From the cell containing the given text, extract its center point as [x, y] coordinate. 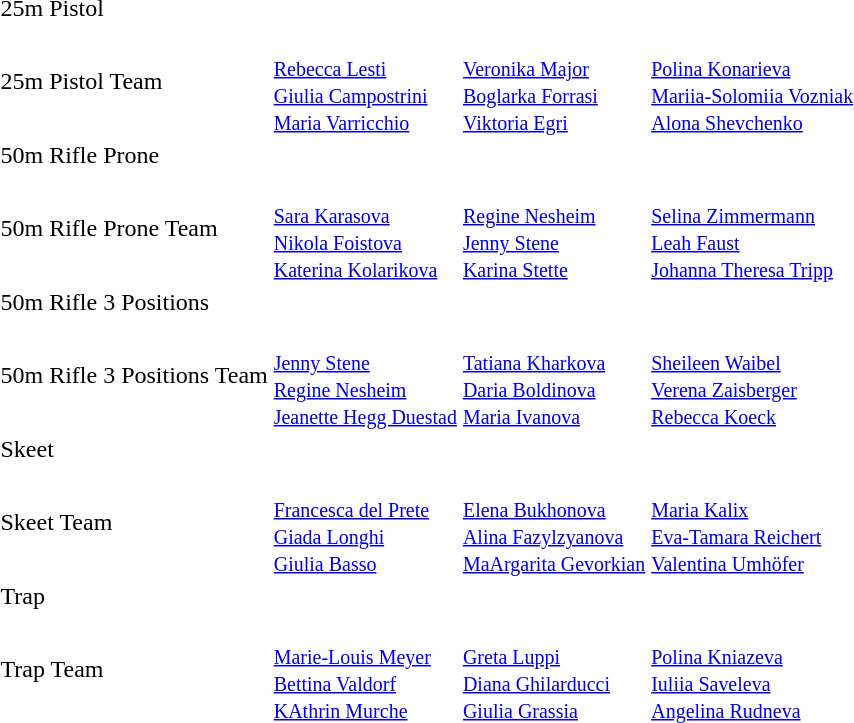
Rebecca LestiGiulia CampostriniMaria Varricchio [365, 82]
Veronika MajorBoglarka ForrasiViktoria Egri [554, 82]
Sara KarasovaNikola FoistovaKaterina Kolarikova [365, 228]
Jenny SteneRegine NesheimJeanette Hegg Duestad [365, 376]
Regine NesheimJenny SteneKarina Stette [554, 228]
Francesca del PreteGiada LonghiGiulia Basso [365, 522]
Elena BukhonovaAlina FazylzyanovaMaArgarita Gevorkian [554, 522]
Tatiana KharkovaDaria BoldinovaMaria Ivanova [554, 376]
